Detect which cell encompasses the target text, then output its (x, y) center coordinate. 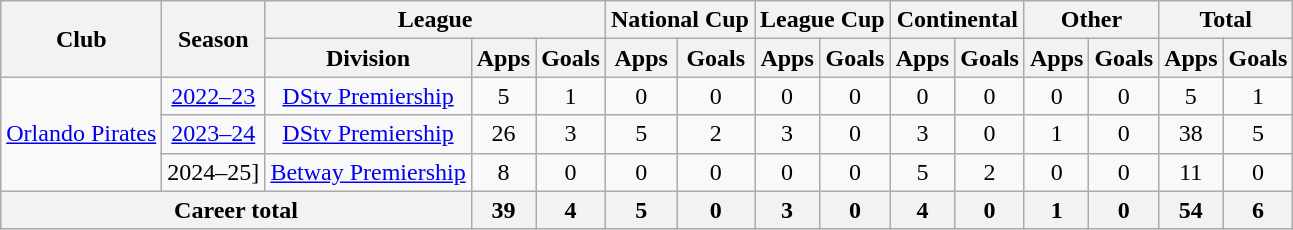
6 (1258, 210)
Continental (957, 20)
Betway Premiership (368, 172)
Club (82, 39)
National Cup (680, 20)
Division (368, 58)
Other (1091, 20)
2023–24 (214, 134)
11 (1191, 172)
Career total (236, 210)
2022–23 (214, 96)
39 (503, 210)
Season (214, 39)
26 (503, 134)
League (436, 20)
Orlando Pirates (82, 134)
38 (1191, 134)
8 (503, 172)
League Cup (822, 20)
54 (1191, 210)
2024–25] (214, 172)
Total (1226, 20)
